From the cell containing the given text, extract its center point as [x, y] coordinate. 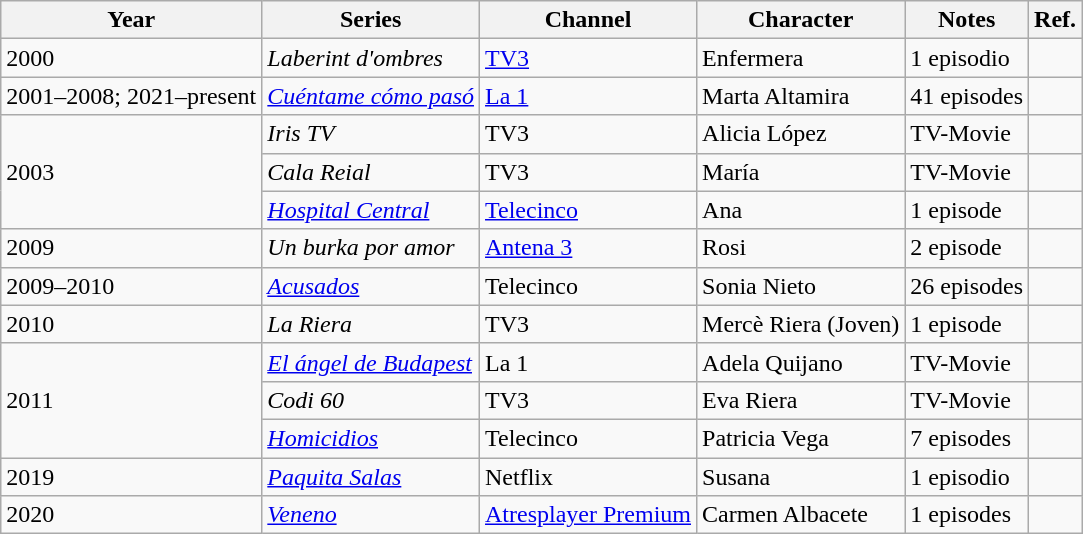
26 episodes [967, 286]
Eva Riera [801, 400]
Rosi [801, 248]
Acusados [371, 286]
Susana [801, 477]
Mercè Riera (Joven) [801, 324]
2009–2010 [132, 286]
2011 [132, 400]
1 episodes [967, 515]
Notes [967, 20]
2001–2008; 2021–present [132, 96]
41 episodes [967, 96]
2020 [132, 515]
Laberint d'ombres [371, 58]
Iris TV [371, 134]
Atresplayer Premium [588, 515]
Year [132, 20]
El ángel de Budapest [371, 362]
Marta Altamira [801, 96]
Ana [801, 210]
Character [801, 20]
Netflix [588, 477]
María [801, 172]
2009 [132, 248]
Cala Reial [371, 172]
Channel [588, 20]
Sonia Nieto [801, 286]
Series [371, 20]
Patricia Vega [801, 438]
2000 [132, 58]
Codi 60 [371, 400]
La Riera [371, 324]
Antena 3 [588, 248]
Enfermera [801, 58]
Hospital Central [371, 210]
Ref. [1056, 20]
Adela Quijano [801, 362]
Homicidios [371, 438]
Paquita Salas [371, 477]
7 episodes [967, 438]
Veneno [371, 515]
Alicia López [801, 134]
Carmen Albacete [801, 515]
Cuéntame cómo pasó [371, 96]
2019 [132, 477]
2010 [132, 324]
2003 [132, 172]
Un burka por amor [371, 248]
2 episode [967, 248]
